Pinpoint the cell where the given text exists, returning its (x, y) midpoint coordinate. 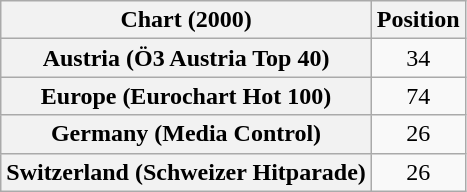
Europe (Eurochart Hot 100) (186, 96)
Switzerland (Schweizer Hitparade) (186, 172)
34 (418, 58)
Position (418, 20)
Germany (Media Control) (186, 134)
74 (418, 96)
Chart (2000) (186, 20)
Austria (Ö3 Austria Top 40) (186, 58)
